Output the [x, y] coordinate of the center of the cell containing the given text.  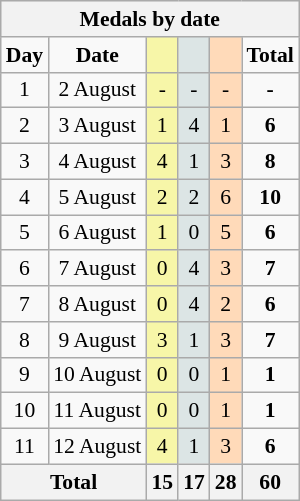
7 August [97, 269]
11 August [97, 411]
8 August [97, 304]
5 August [97, 197]
28 [226, 482]
60 [270, 482]
2 August [97, 90]
17 [194, 482]
Date [97, 55]
15 [162, 482]
Day [24, 55]
9 August [97, 340]
11 [24, 447]
10 August [97, 375]
4 August [97, 162]
9 [24, 375]
Medals by date [150, 19]
3 August [97, 126]
12 August [97, 447]
6 August [97, 233]
